Return (X, Y) of the center of cell containing provided text 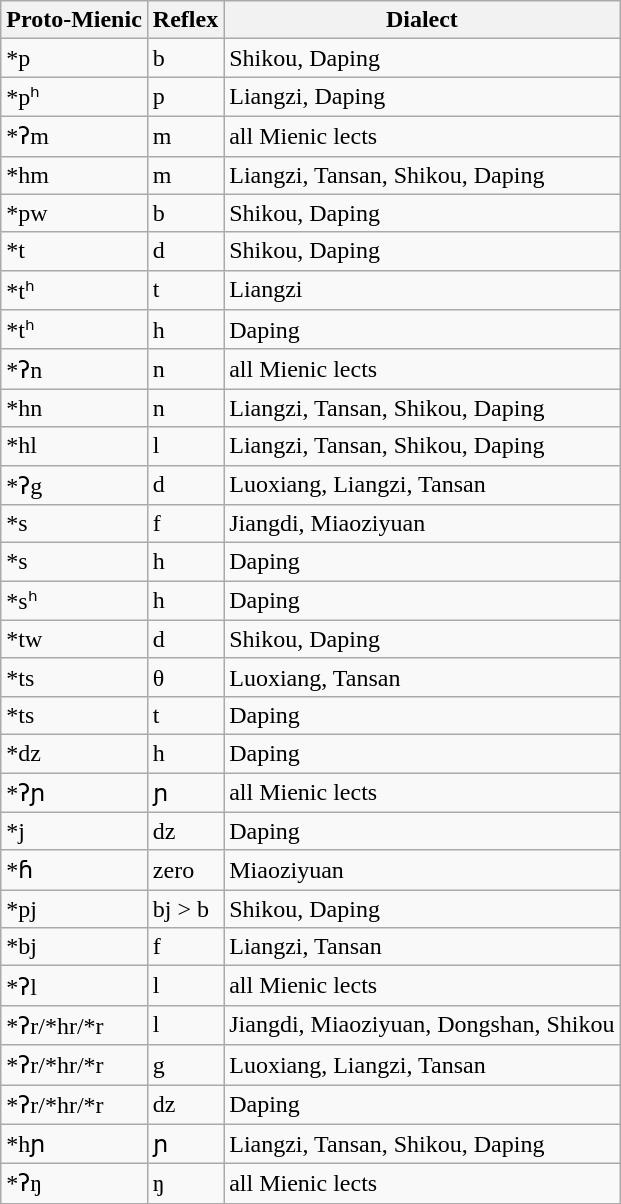
*j (74, 831)
*ʔŋ (74, 1184)
zero (185, 870)
Liangzi (422, 290)
*ʔn (74, 369)
*hɲ (74, 1144)
Reflex (185, 20)
*pj (74, 909)
Liangzi, Daping (422, 97)
Jiangdi, Miaoziyuan, Dongshan, Shikou (422, 1025)
*ɦ (74, 870)
ŋ (185, 1184)
*bj (74, 947)
p (185, 97)
Miaoziyuan (422, 870)
*hl (74, 446)
bj > b (185, 909)
*ʔl (74, 986)
Proto-Mienic (74, 20)
*hm (74, 175)
*ʔɲ (74, 792)
Luoxiang, Tansan (422, 677)
*ʔg (74, 485)
*ʔm (74, 136)
θ (185, 677)
*pw (74, 213)
*sʰ (74, 601)
*t (74, 251)
*pʰ (74, 97)
*hn (74, 408)
g (185, 1065)
*p (74, 58)
Liangzi, Tansan (422, 947)
*tw (74, 639)
Jiangdi, Miaoziyuan (422, 524)
*dz (74, 753)
Dialect (422, 20)
